Return the (x, y) coordinate for the center point of the cell that contains the specified text.  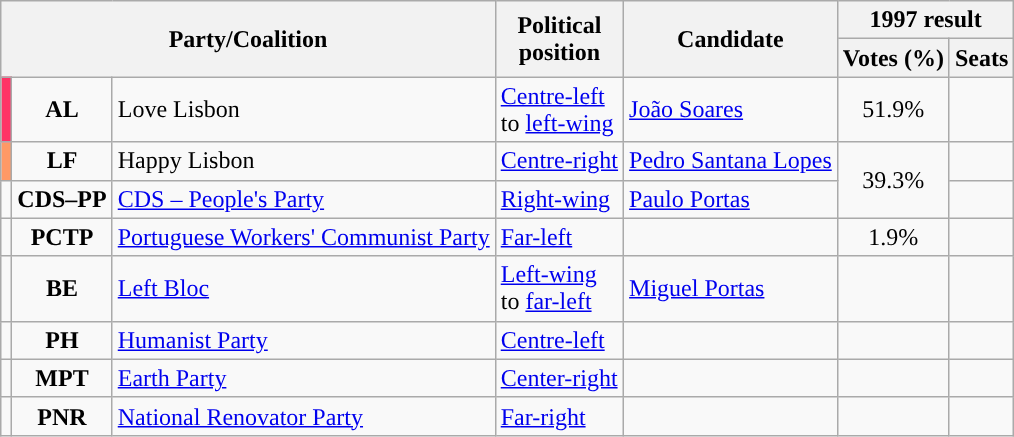
1.9% (893, 237)
Happy Lisbon (304, 161)
1997 result (926, 20)
Centre-right (559, 161)
Left Bloc (304, 288)
Left-wingto far-left (559, 288)
MPT (62, 378)
Portuguese Workers' Communist Party (304, 237)
Seats (981, 58)
PNR (62, 416)
Pedro Santana Lopes (731, 161)
National Renovator Party (304, 416)
BE (62, 288)
51.9% (893, 110)
Miguel Portas (731, 288)
Centre-leftto left-wing (559, 110)
Right-wing (559, 199)
Love Lisbon (304, 110)
PH (62, 340)
Candidate (731, 39)
Earth Party (304, 378)
Politicalposition (559, 39)
Centre-left (559, 340)
CDS–PP (62, 199)
PCTP (62, 237)
João Soares (731, 110)
CDS – People's Party (304, 199)
LF (62, 161)
Far-left (559, 237)
Center-right (559, 378)
AL (62, 110)
Far-right (559, 416)
Party/Coalition (248, 39)
39.3% (893, 180)
Paulo Portas (731, 199)
Humanist Party (304, 340)
Votes (%) (893, 58)
